Determine the (x, y) coordinate at the center of the cell enclosing the given text.  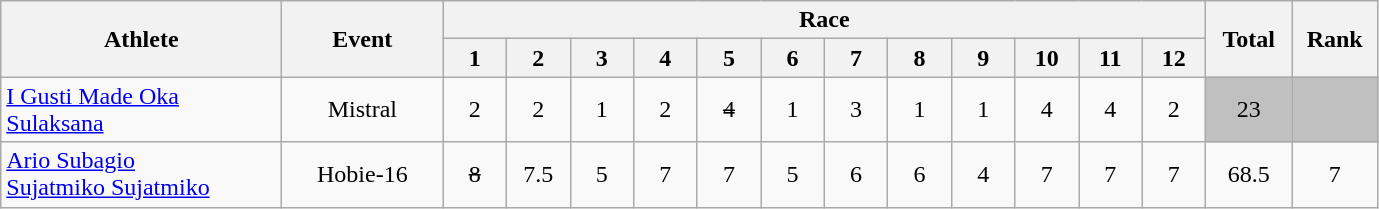
Total (1249, 39)
Mistral (362, 110)
68.5 (1249, 174)
Rank (1335, 39)
Hobie-16 (362, 174)
Race (824, 20)
Athlete (142, 39)
10 (1047, 58)
Event (362, 39)
12 (1174, 58)
11 (1110, 58)
I Gusti Made Oka Sulaksana (142, 110)
Ario SubagioSujatmiko Sujatmiko (142, 174)
23 (1249, 110)
9 (983, 58)
7.5 (538, 174)
